Detect which cell encompasses the target text, then output its (X, Y) center coordinate. 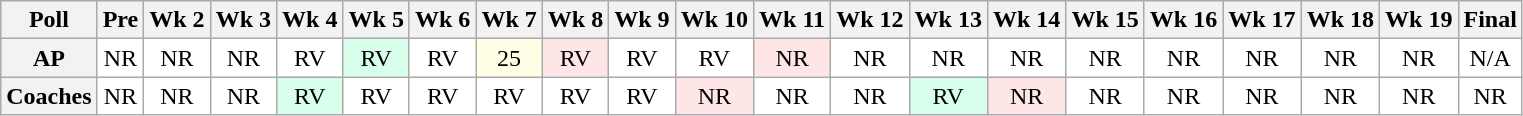
Wk 11 (792, 20)
AP (49, 58)
Wk 19 (1419, 20)
Wk 17 (1262, 20)
25 (509, 58)
Poll (49, 20)
Wk 13 (948, 20)
Wk 12 (870, 20)
Final (1490, 20)
Wk 18 (1340, 20)
Wk 16 (1183, 20)
Wk 10 (714, 20)
Wk 6 (442, 20)
Wk 15 (1105, 20)
Pre (120, 20)
Wk 4 (310, 20)
Wk 9 (642, 20)
Wk 3 (243, 20)
N/A (1490, 58)
Wk 7 (509, 20)
Wk 2 (177, 20)
Coaches (49, 96)
Wk 5 (376, 20)
Wk 8 (575, 20)
Wk 14 (1026, 20)
